Detect which cell encompasses the target text, then output its (x, y) center coordinate. 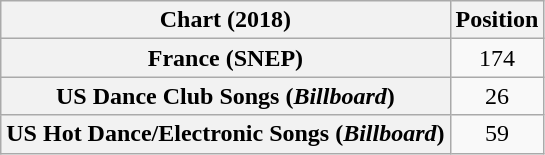
US Hot Dance/Electronic Songs (Billboard) (226, 134)
US Dance Club Songs (Billboard) (226, 96)
26 (497, 96)
174 (497, 58)
59 (497, 134)
Position (497, 20)
Chart (2018) (226, 20)
France (SNEP) (226, 58)
